Return (x, y) of the center of cell containing provided text 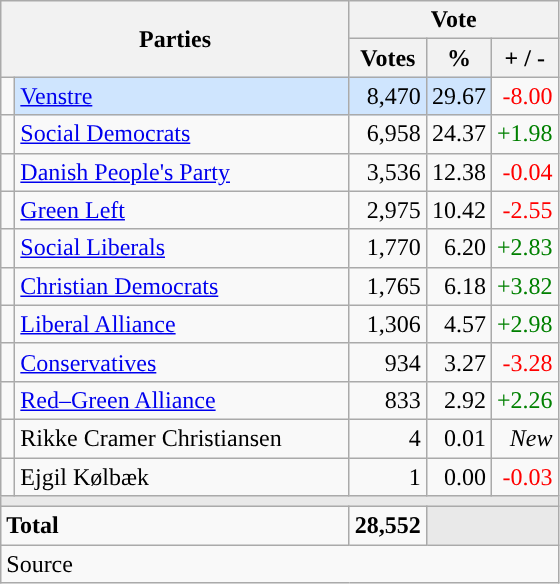
24.37 (458, 134)
4.57 (458, 324)
+2.83 (524, 248)
29.67 (458, 96)
Vote (454, 20)
Total (176, 526)
6.18 (458, 286)
Ejgil Kølbæk (182, 477)
+1.98 (524, 134)
1 (388, 477)
Venstre (182, 96)
+2.98 (524, 324)
0.01 (458, 438)
Liberal Alliance (182, 324)
Christian Democrats (182, 286)
8,470 (388, 96)
Red–Green Alliance (182, 400)
Votes (388, 58)
Conservatives (182, 362)
-3.28 (524, 362)
Green Left (182, 210)
+2.26 (524, 400)
Rikke Cramer Christiansen (182, 438)
Social Liberals (182, 248)
1,765 (388, 286)
1,770 (388, 248)
-8.00 (524, 96)
1,306 (388, 324)
Parties (176, 39)
-2.55 (524, 210)
934 (388, 362)
3.27 (458, 362)
3,536 (388, 172)
2.92 (458, 400)
-0.04 (524, 172)
Social Democrats (182, 134)
833 (388, 400)
10.42 (458, 210)
New (524, 438)
Danish People's Party (182, 172)
% (458, 58)
4 (388, 438)
Source (280, 564)
12.38 (458, 172)
2,975 (388, 210)
0.00 (458, 477)
+3.82 (524, 286)
6,958 (388, 134)
6.20 (458, 248)
28,552 (388, 526)
+ / - (524, 58)
-0.03 (524, 477)
